Pinpoint the cell where the given text exists, returning its [X, Y] midpoint coordinate. 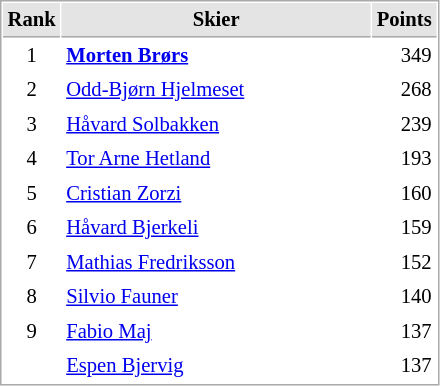
159 [404, 228]
1 [32, 56]
3 [32, 124]
Håvard Solbakken [216, 124]
Skier [216, 20]
2 [32, 90]
4 [32, 158]
239 [404, 124]
Mathias Fredriksson [216, 262]
Odd-Bjørn Hjelmeset [216, 90]
6 [32, 228]
8 [32, 296]
5 [32, 194]
193 [404, 158]
160 [404, 194]
Cristian Zorzi [216, 194]
7 [32, 262]
268 [404, 90]
Håvard Bjerkeli [216, 228]
140 [404, 296]
Silvio Fauner [216, 296]
349 [404, 56]
Points [404, 20]
Tor Arne Hetland [216, 158]
Fabio Maj [216, 332]
Rank [32, 20]
Morten Brørs [216, 56]
Espen Bjervig [216, 366]
152 [404, 262]
9 [32, 332]
